For the text-containing cell, return its midpoint in [x, y] coordinate format. 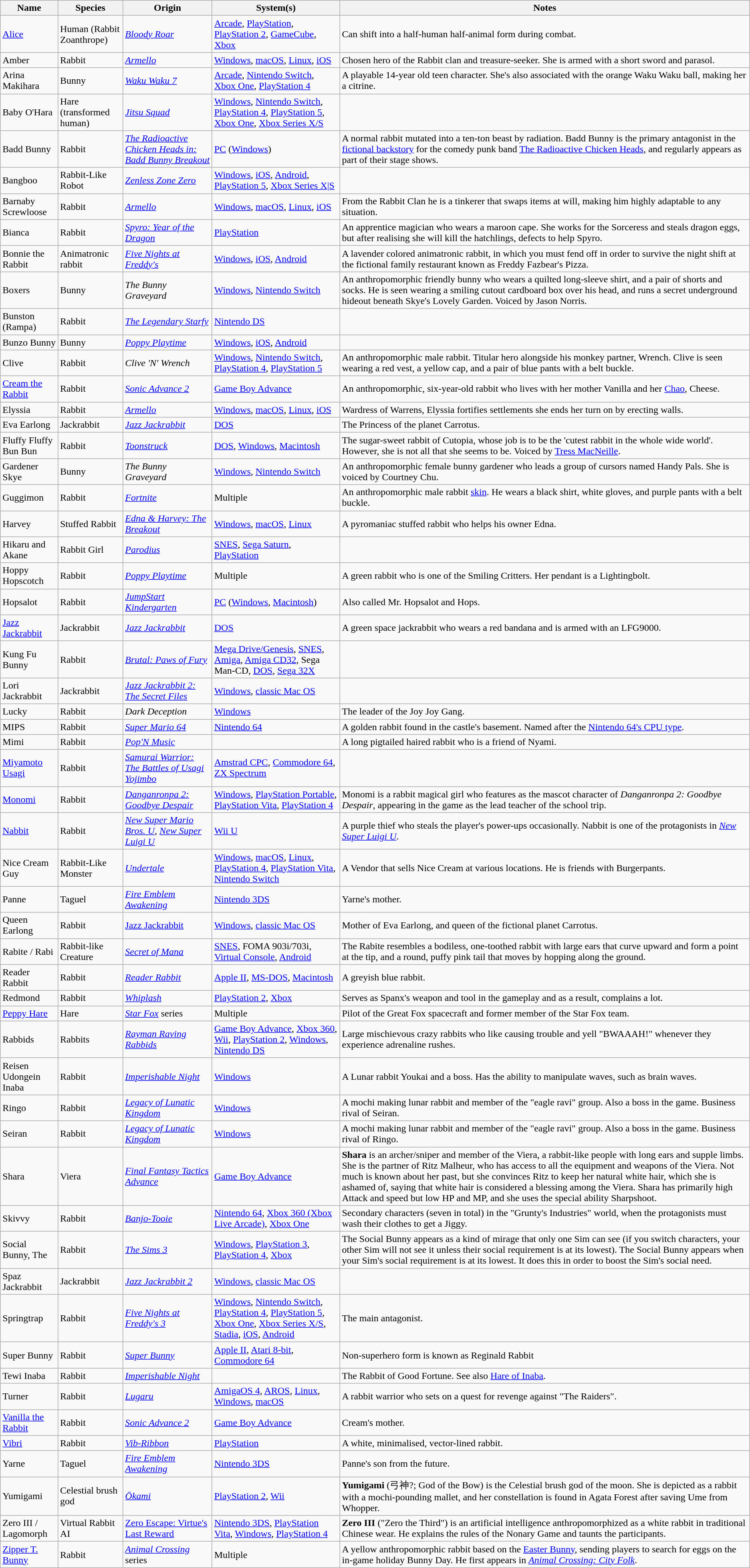
Yumigami [29, 1496]
Human (Rabbit Zoanthrope) [90, 34]
Nabbit [29, 831]
System(s) [276, 8]
Rabbids [29, 1039]
Dark Deception [167, 711]
Rabbit-Like Robot [90, 180]
Amber [29, 60]
A greyish blue rabbit. [545, 977]
Badd Bunny [29, 149]
Jazz Jackrabbit 2: The Secret Files [167, 690]
SNES, FOMA 903i/703i, Virtual Console, Android [276, 952]
Zero Escape: Virtue's Last Reward [167, 1528]
Tewi Inaba [29, 1376]
Notes [545, 8]
A mochi making lunar rabbit and member of the "eagle ravi" group. Also a boss in the game. Business rival of Seiran. [545, 1108]
Hare [90, 1013]
A Vendor that sells Nice Cream at various locations. He is friends with Burgerpants. [545, 868]
Apple II, Atari 8-bit, Commodore 64 [276, 1355]
Pop'N Music [167, 742]
Jazz Jackrabbit 2 [167, 1282]
Spyro: Year of the Dragon [167, 232]
A long pigtailed haired rabbit who is a friend of Nyami. [545, 742]
Zipper T. Bunny [29, 1555]
Springtrap [29, 1318]
Spaz Jackrabbit [29, 1282]
Bunzo Bunny [29, 342]
Name [29, 8]
PC (Windows) [276, 149]
Eva Earlong [29, 425]
Waku Waku 7 [167, 81]
An anthropomorphic male rabbit skin. He wears a black shirt, white gloves, and purple pants with a belt buckle. [545, 497]
Can shift into a half-human half-animal form during combat. [545, 34]
Windows, Nintendo Switch, PlayStation 4, PlayStation 5, Xbox One, Xbox Series X/S, Stadia, iOS, Android [276, 1318]
Vib-Ribbon [167, 1443]
Final Fantasy Tactics Advance [167, 1176]
Windows, PlayStation Portable, PlayStation Vita, PlayStation 4 [276, 799]
Origin [167, 8]
Non-superhero form is known as Reginald Rabbit [545, 1355]
Ōkami [167, 1496]
Five Nights at Freddy's [167, 259]
Large mischievous crazy rabbits who like causing trouble and yell "BWAAAH!" whenever they experience adrenaline rushes. [545, 1039]
Reisen Udongein Inaba [29, 1076]
Pilot of the Great Fox spacecraft and former member of the Star Fox team. [545, 1013]
Parodius [167, 550]
Fortnite [167, 497]
Secret of Mana [167, 952]
New Super Mario Bros. U, New Super Luigi U [167, 831]
Brutal: Paws of Fury [167, 659]
Super Mario 64 [167, 727]
Alice [29, 34]
A pyromaniac stuffed rabbit who helps his owner Edna. [545, 524]
Miyamoto Usagi [29, 768]
The Rabbit of Good Fortune. See also Hare of Inaba. [545, 1376]
From the Rabbit Clan he is a tinkerer that swaps items at will, making him highly adaptable to any situation. [545, 207]
Species [90, 8]
Mimi [29, 742]
Redmond [29, 998]
Toonstruck [167, 445]
Edna & Harvey: The Breakout [167, 524]
Wii U [276, 831]
Animatronic rabbit [90, 259]
A purple thief who steals the player's power-ups occasionally. Nabbit is one of the protagonists in New Super Luigi U. [545, 831]
Game Boy Advance, Xbox 360, Wii, PlayStation 2, Windows, Nintendo DS [276, 1039]
Monomi [29, 799]
Nintendo 3DS, PlayStation Vita, Windows, PlayStation 4 [276, 1528]
Windows, PlayStation 3, PlayStation 4, Xbox [276, 1250]
Nintendo 64, Xbox 360 (Xbox Live Arcade), Xbox One [276, 1218]
Lucky [29, 711]
Serves as Spanx's weapon and tool in the gameplay and as a result, complains a lot. [545, 998]
Undertale [167, 868]
Lugaru [167, 1396]
Nice Cream Guy [29, 868]
A green space jackrabbit who wears a red bandana and is armed with an LFG9000. [545, 628]
Yarne [29, 1463]
Secondary characters (seven in total) in the "Grunty's Industries" world, when the protagonists must wash their clothes to get a Jiggy. [545, 1218]
A golden rabbit found in the castle's basement. Named after the Nintendo 64's CPU type. [545, 727]
Panne's son from the future. [545, 1463]
Gardener Skye [29, 472]
Bunston (Rampa) [29, 321]
AmigaOS 4, AROS, Linux, Windows, macOS [276, 1396]
Mega Drive/Genesis, SNES, Amiga, Amiga CD32, Sega Man-CD, DOS, Sega 32X [276, 659]
Bangboo [29, 180]
Arcade, PlayStation, PlayStation 2, GameCube, Xbox [276, 34]
Celestial brush god [90, 1496]
Banjo-Tooie [167, 1218]
Nintendo 64 [276, 727]
Rayman Raving Rabbids [167, 1039]
Bianca [29, 232]
A playable 14-year old teen character. She's also associated with the orange Waku Waku ball, making her a citrine. [545, 81]
Kung Fu Bunny [29, 659]
Windows, iOS, Android, PlayStation 5, Xbox Series X|S [276, 180]
A rabbit warrior who sets on a quest for revenge against "The Raiders". [545, 1396]
Jitsu Squad [167, 112]
Guggimon [29, 497]
Also called Mr. Hopsalot and Hops. [545, 602]
Hoppy Hopscotch [29, 576]
SNES, Sega Saturn, PlayStation [276, 550]
Social Bunny, The [29, 1250]
The Radioactive Chicken Heads in: Badd Bunny Breakout [167, 149]
DOS, Windows, Macintosh [276, 445]
Chosen hero of the Rabbit clan and treasure-seeker. She is armed with a short sword and parasol. [545, 60]
Zero III / Lagomorph [29, 1528]
A green rabbit who is one of the Smiling Critters. Her pendant is a Lightingbolt. [545, 576]
An anthropomorphic female bunny gardener who leads a group of cursors named Handy Pals. She is voiced by Courtney Chu. [545, 472]
Samurai Warrior: The Battles of Usagi Yojimbo [167, 768]
Rabbit-like Creature [90, 952]
Animal Crossing series [167, 1555]
Rabbit Girl [90, 550]
Apple II, MS-DOS, Macintosh [276, 977]
Cream the Rabbit [29, 389]
Vanilla the Rabbit [29, 1423]
Hare (transformed human) [90, 112]
The main antagonist. [545, 1318]
Peppy Hare [29, 1013]
MIPS [29, 727]
A white, minimalised, vector-lined rabbit. [545, 1443]
Vibri [29, 1443]
Barnaby Screwloose [29, 207]
Windows, Nintendo Switch, PlayStation 4, PlayStation 5, Xbox One, Xbox Series X/S [276, 112]
Rabbit-Like Monster [90, 868]
Windows, Nintendo Switch, PlayStation 4, PlayStation 5 [276, 363]
Skivvy [29, 1218]
Nintendo DS [276, 321]
Arina Makihara [29, 81]
Elyssia [29, 410]
Wardress of Warrens, Elyssia fortifies settlements she ends her turn on by erecting walls. [545, 410]
Amstrad CPC, Commodore 64, ZX Spectrum [276, 768]
Yarne's mother. [545, 900]
Clive [29, 363]
Seiran [29, 1133]
Five Nights at Freddy's 3 [167, 1318]
Boxers [29, 290]
Star Fox series [167, 1013]
JumpStart Kindergarten [167, 602]
Arcade, Nintendo Switch, Xbox One, PlayStation 4 [276, 81]
Bloody Roar [167, 34]
The leader of the Joy Joy Gang. [545, 711]
A mochi making lunar rabbit and member of the "eagle ravi" group. Also a boss in the game. Business rival of Ringo. [545, 1133]
Mother of Eva Earlong, and queen of the fictional planet Carrotus. [545, 925]
PlayStation 2, Wii [276, 1496]
Turner [29, 1396]
Lori Jackrabbit [29, 690]
Hopsalot [29, 602]
The Sims 3 [167, 1250]
Baby O'Hara [29, 112]
Zenless Zone Zero [167, 180]
Hikaru and Akane [29, 550]
Queen Earlong [29, 925]
PlayStation 2, Xbox [276, 998]
Panne [29, 900]
Windows, macOS, Linux [276, 524]
Windows, macOS, Linux, PlayStation 4, PlayStation Vita, Nintendo Switch [276, 868]
Harvey [29, 524]
PC (Windows, Macintosh) [276, 602]
Bonnie the Rabbit [29, 259]
The Legendary Starfy [167, 321]
Virtual Rabbit AI [90, 1528]
The Princess of the planet Carrotus. [545, 425]
Cream's mother. [545, 1423]
Clive 'N' Wrench [167, 363]
Rabbits [90, 1039]
Stuffed Rabbit [90, 524]
Shara [29, 1176]
Fluffy Fluffy Bun Bun [29, 445]
A Lunar rabbit Youkai and a boss. Has the ability to manipulate waves, such as brain waves. [545, 1076]
Rabite / Rabi [29, 952]
Ringo [29, 1108]
Viera [90, 1176]
Danganronpa 2: Goodbye Despair [167, 799]
An anthropomorphic, six-year-old rabbit who lives with her mother Vanilla and her Chao, Cheese. [545, 389]
Whiplash [167, 998]
